Scan for the cell matching the given text and deliver its [X, Y] coordinate at center. 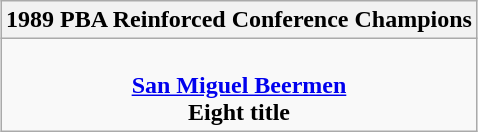
San Miguel Beermen Eight title [240, 85]
1989 PBA Reinforced Conference Champions [240, 20]
